Locate the cell with the specified text and output its [x, y] center coordinate. 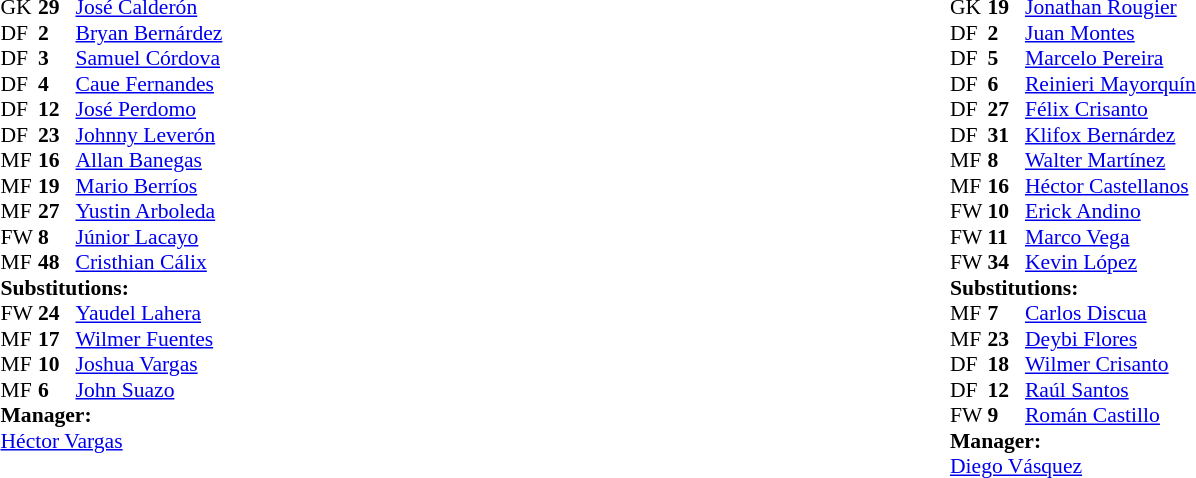
Erick Andino [1110, 211]
José Perdomo [150, 109]
48 [57, 263]
Raúl Santos [1110, 390]
Yustin Arboleda [150, 211]
19 [57, 186]
34 [1006, 263]
Héctor Vargas [111, 441]
31 [1006, 135]
Kevin López [1110, 263]
Deybi Flores [1110, 339]
5 [1006, 59]
Allan Banegas [150, 161]
Wilmer Fuentes [150, 339]
Walter Martínez [1110, 161]
Cristhian Cálix [150, 263]
Johnny Leverón [150, 135]
Bryan Bernárdez [150, 33]
18 [1006, 365]
Yaudel Lahera [150, 313]
3 [57, 59]
Wilmer Crisanto [1110, 365]
24 [57, 313]
Reinieri Mayorquín [1110, 84]
4 [57, 84]
11 [1006, 237]
Román Castillo [1110, 415]
Caue Fernandes [150, 84]
Júnior Lacayo [150, 237]
Juan Montes [1110, 33]
John Suazo [150, 390]
Mario Berríos [150, 186]
17 [57, 339]
Joshua Vargas [150, 365]
Félix Crisanto [1110, 109]
9 [1006, 415]
Marco Vega [1110, 237]
Héctor Castellanos [1110, 186]
Samuel Córdova [150, 59]
Marcelo Pereira [1110, 59]
Klifox Bernárdez [1110, 135]
Carlos Discua [1110, 313]
7 [1006, 313]
